Detect which cell encompasses the target text, then output its (X, Y) center coordinate. 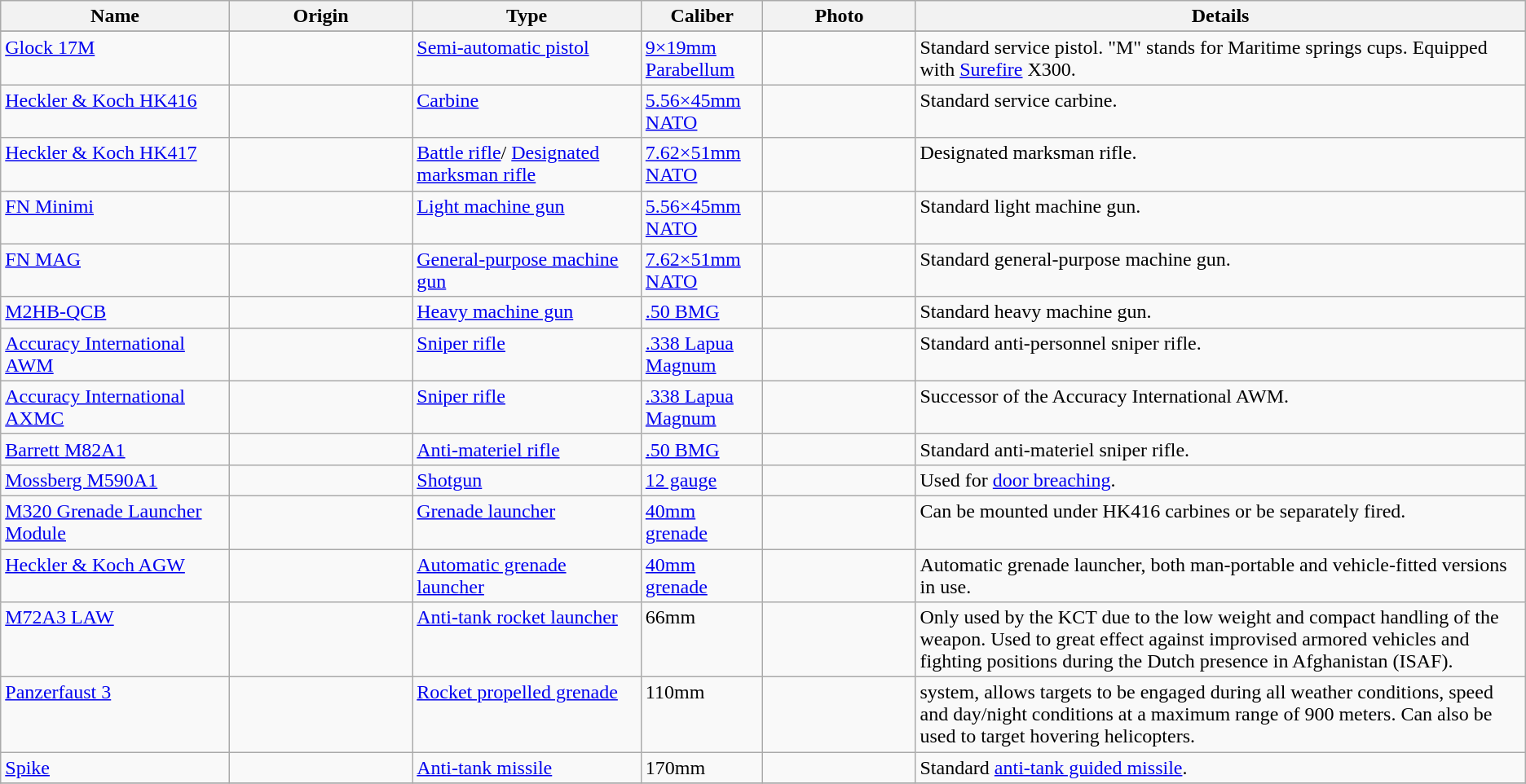
110mm (702, 715)
Rocket propelled grenade (527, 715)
Caliber (702, 16)
Barrett M82A1 (116, 449)
Panzerfaust 3 (116, 715)
Origin (320, 16)
Standard light machine gun. (1220, 217)
Used for door breaching. (1220, 480)
Shotgun (527, 480)
Semi-automatic pistol (527, 59)
FN MAG (116, 271)
Heckler & Koch HK416 (116, 111)
Type (527, 16)
Mossberg M590A1 (116, 480)
FN Minimi (116, 217)
Grenade launcher (527, 522)
Designated marksman rifle. (1220, 165)
Accuracy International AWM (116, 354)
Light machine gun (527, 217)
General-purpose machine gun (527, 271)
Anti-materiel rifle (527, 449)
Standard anti-personnel sniper rifle. (1220, 354)
Heavy machine gun (527, 312)
12 gauge (702, 480)
Standard heavy machine gun. (1220, 312)
Standard service pistol. "M" stands for Maritime springs cups. Equipped with Surefire X300. (1220, 59)
M72A3 LAW (116, 640)
Standard general-purpose machine gun. (1220, 271)
M2HB-QCB (116, 312)
Carbine (527, 111)
Photo (840, 16)
Details (1220, 16)
9×19mm Parabellum (702, 59)
Heckler & Koch AGW (116, 575)
Name (116, 16)
Standard anti-tank guided missile. (1220, 768)
Accuracy International AXMC (116, 407)
170mm (702, 768)
Heckler & Koch HK417 (116, 165)
Can be mounted under HK416 carbines or be separately fired. (1220, 522)
Spike (116, 768)
Anti-tank rocket launcher (527, 640)
Successor of the Accuracy International AWM. (1220, 407)
66mm (702, 640)
Anti-tank missile (527, 768)
M320 Grenade Launcher Module (116, 522)
Battle rifle/ Designated marksman rifle (527, 165)
Standard service carbine. (1220, 111)
Standard anti-materiel sniper rifle. (1220, 449)
Glock 17M (116, 59)
Automatic grenade launcher (527, 575)
Automatic grenade launcher, both man-portable and vehicle-fitted versions in use. (1220, 575)
